Extract the (x, y) coordinate from the center of the cell holding the provided text.  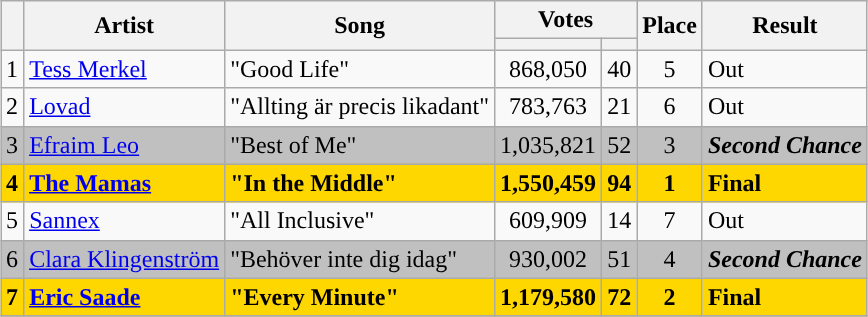
"All Inclusive" (360, 221)
Sannex (124, 221)
Place (670, 26)
"Best of Me" (360, 145)
930,002 (548, 259)
1,179,580 (548, 297)
Clara Klingenström (124, 259)
"In the Middle" (360, 183)
609,909 (548, 221)
72 (620, 297)
868,050 (548, 69)
The Mamas (124, 183)
14 (620, 221)
Lovad (124, 107)
51 (620, 259)
1,550,459 (548, 183)
Efraim Leo (124, 145)
Votes (566, 20)
"Every Minute" (360, 297)
"Allting är precis likadant" (360, 107)
21 (620, 107)
94 (620, 183)
783,763 (548, 107)
40 (620, 69)
"Good Life" (360, 69)
Song (360, 26)
Tess Merkel (124, 69)
Artist (124, 26)
1,035,821 (548, 145)
Eric Saade (124, 297)
Result (784, 26)
"Behöver inte dig idag" (360, 259)
52 (620, 145)
